Return the (X, Y) coordinate for the center point of the cell that contains the specified text.  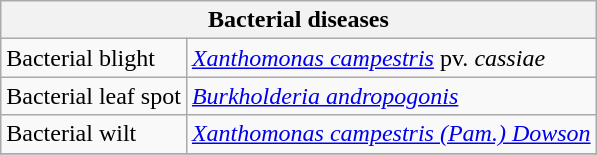
Xanthomonas campestris pv. cassiae (391, 58)
Bacterial wilt (94, 134)
Xanthomonas campestris (Pam.) Dowson (391, 134)
Burkholderia andropogonis (391, 96)
Bacterial diseases (298, 20)
Bacterial leaf spot (94, 96)
Bacterial blight (94, 58)
